Pinpoint the cell where the given text exists, returning its [x, y] midpoint coordinate. 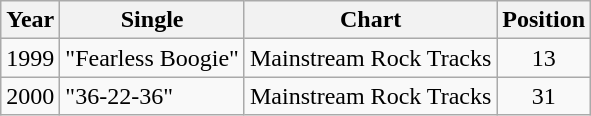
1999 [30, 58]
Single [152, 20]
Year [30, 20]
Position [544, 20]
2000 [30, 96]
Chart [370, 20]
"36-22-36" [152, 96]
31 [544, 96]
"Fearless Boogie" [152, 58]
13 [544, 58]
